For the text-containing cell, return its midpoint in (X, Y) coordinate format. 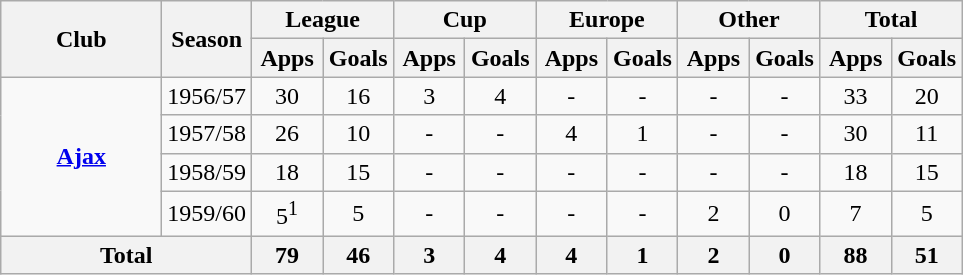
33 (856, 96)
10 (358, 134)
7 (856, 214)
1956/57 (207, 96)
88 (856, 255)
Other (749, 20)
1959/60 (207, 214)
1958/59 (207, 172)
1957/58 (207, 134)
Cup (465, 20)
20 (926, 96)
11 (926, 134)
Season (207, 39)
Europe (607, 20)
Club (82, 39)
League (323, 20)
16 (358, 96)
Ajax (82, 156)
26 (288, 134)
46 (358, 255)
79 (288, 255)
